Find where the given text appears and provide that cell's center as (X, Y) coordinate. 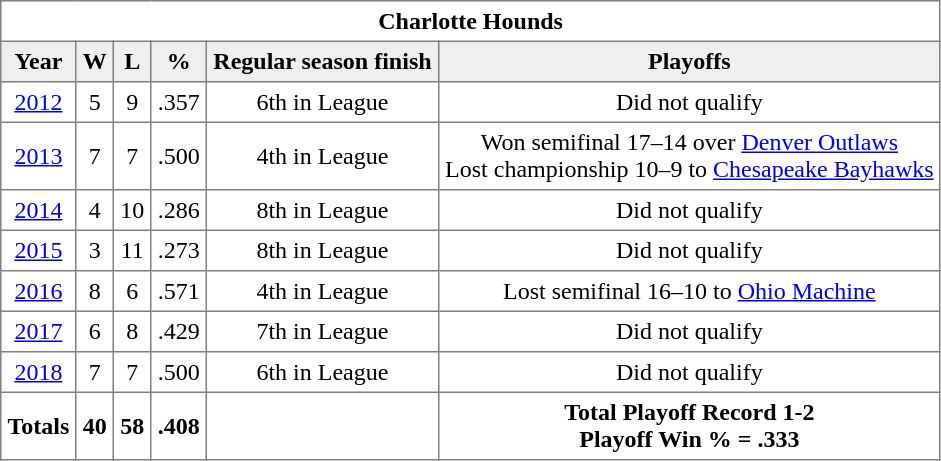
5 (95, 102)
.273 (179, 250)
.429 (179, 331)
10 (133, 210)
2014 (38, 210)
40 (95, 426)
58 (133, 426)
4 (95, 210)
Totals (38, 426)
Year (38, 61)
Charlotte Hounds (471, 21)
Won semifinal 17–14 over Denver Outlaws Lost championship 10–9 to Chesapeake Bayhawks (689, 156)
Total Playoff Record 1-2 Playoff Win % = .333 (689, 426)
Playoffs (689, 61)
7th in League (323, 331)
2015 (38, 250)
Regular season finish (323, 61)
.408 (179, 426)
Lost semifinal 16–10 to Ohio Machine (689, 291)
% (179, 61)
3 (95, 250)
2012 (38, 102)
.571 (179, 291)
2017 (38, 331)
2013 (38, 156)
2018 (38, 372)
2016 (38, 291)
L (133, 61)
.286 (179, 210)
.357 (179, 102)
9 (133, 102)
11 (133, 250)
W (95, 61)
